For the text-containing cell, return its midpoint in (X, Y) coordinate format. 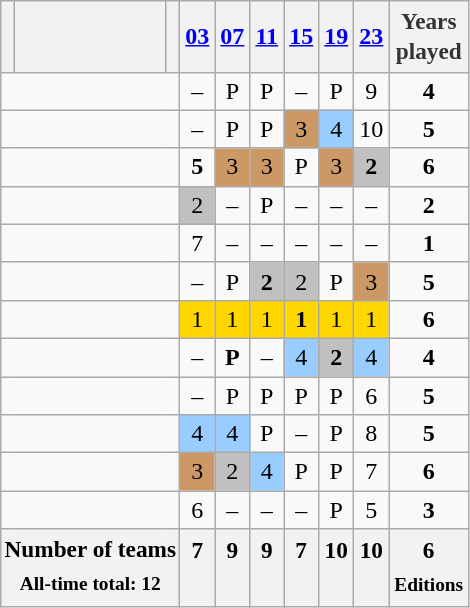
19 (336, 36)
03 (198, 36)
Number of teamsAll-time total: 12 (90, 568)
15 (302, 36)
07 (232, 36)
6Editions (429, 568)
8 (372, 434)
Yearsplayed (429, 36)
11 (267, 36)
23 (372, 36)
